Capture the cell that displays the provided text and extract its (X, Y) central coordinate. 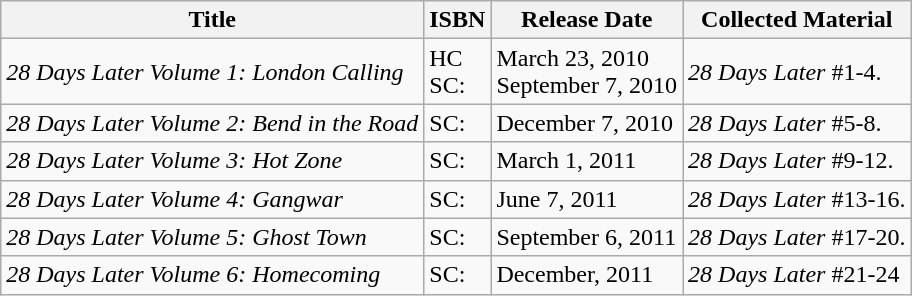
28 Days Later #13-16. (797, 199)
28 Days Later Volume 4: Gangwar (212, 199)
28 Days Later #9-12. (797, 161)
June 7, 2011 (587, 199)
March 1, 2011 (587, 161)
Title (212, 20)
28 Days Later Volume 6: Homecoming (212, 275)
28 Days Later Volume 3: Hot Zone (212, 161)
28 Days Later #5-8. (797, 123)
HC SC: (458, 72)
Release Date (587, 20)
December, 2011 (587, 275)
28 Days Later #21-24 (797, 275)
28 Days Later #1-4. (797, 72)
28 Days Later Volume 1: London Calling (212, 72)
ISBN (458, 20)
28 Days Later #17-20. (797, 237)
28 Days Later Volume 5: Ghost Town (212, 237)
28 Days Later Volume 2: Bend in the Road (212, 123)
September 6, 2011 (587, 237)
March 23, 2010September 7, 2010 (587, 72)
Collected Material (797, 20)
December 7, 2010 (587, 123)
